Scan for the cell matching the given text and deliver its (x, y) coordinate at center. 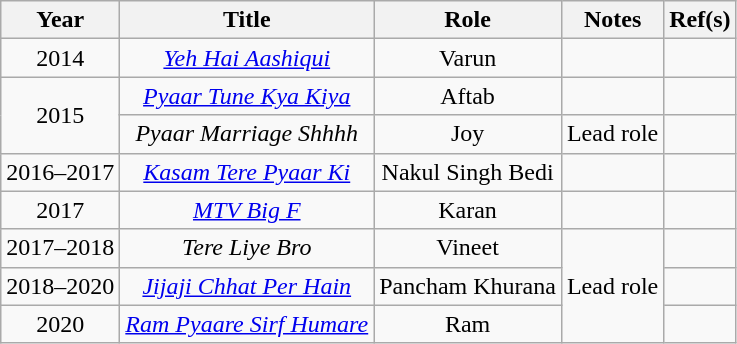
Jijaji Chhat Per Hain (247, 286)
2017–2018 (60, 248)
2018–2020 (60, 286)
Year (60, 20)
2017 (60, 210)
2016–2017 (60, 172)
Title (247, 20)
Pancham Khurana (468, 286)
Pyaar Marriage Shhhh (247, 134)
Ram (468, 324)
Joy (468, 134)
MTV Big F (247, 210)
Vineet (468, 248)
Karan (468, 210)
Notes (612, 20)
Pyaar Tune Kya Kiya (247, 96)
2014 (60, 58)
Nakul Singh Bedi (468, 172)
Ram Pyaare Sirf Humare (247, 324)
Varun (468, 58)
Ref(s) (700, 20)
Kasam Tere Pyaar Ki (247, 172)
Yeh Hai Aashiqui (247, 58)
Tere Liye Bro (247, 248)
2020 (60, 324)
2015 (60, 115)
Role (468, 20)
Aftab (468, 96)
